Capture the cell that displays the provided text and extract its (x, y) central coordinate. 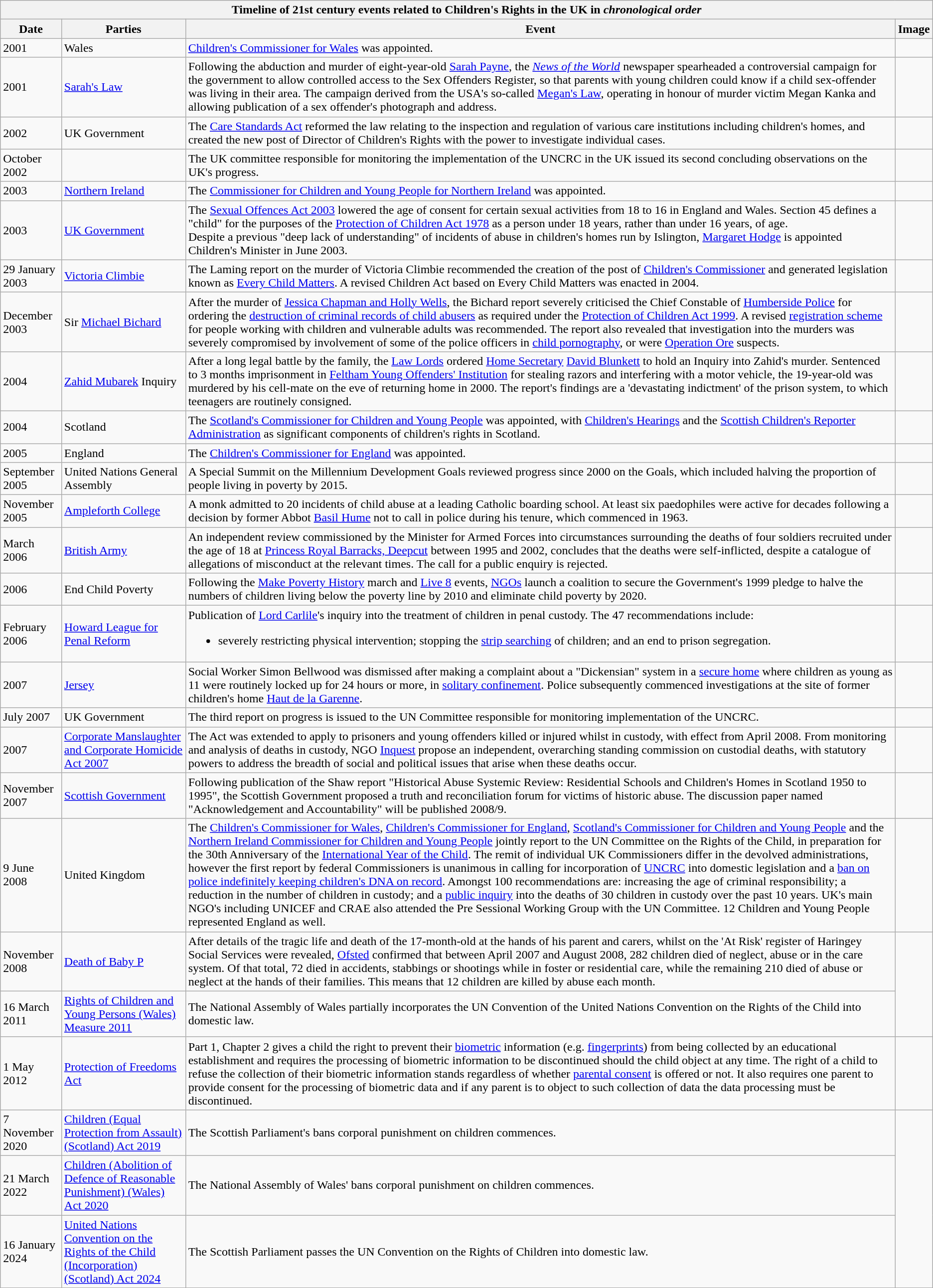
7 November 2020 (31, 1132)
2005 (31, 453)
Jersey (124, 685)
November 2005 (31, 511)
The Commissioner for Children and Young People for Northern Ireland was appointed. (540, 191)
End Child Poverty (124, 589)
United Nations General Assembly (124, 479)
2006 (31, 589)
United Kingdom (124, 875)
October 2002 (31, 165)
The Scottish Parliament's bans corporal punishment on children commences. (540, 1132)
Children's Commissioner for Wales was appointed. (540, 48)
Scottish Government (124, 796)
Date (31, 29)
December 2003 (31, 322)
England (124, 453)
The third report on progress is issued to the UN Committee responsible for monitoring implementation of the UNCRC. (540, 717)
Rights of Children and Young Persons (Wales) Measure 2011 (124, 1014)
The UK committee responsible for monitoring the implementation of the UNCRC in the UK issued its second concluding observations on the UK's progress. (540, 165)
United Nations Convention on the Rights of the Child (Incorporation) (Scotland) Act 2024 (124, 1252)
Zahid Mubarek Inquiry (124, 381)
Howard League for Penal Reform (124, 634)
Wales (124, 48)
Death of Baby P (124, 961)
September 2005 (31, 479)
November 2007 (31, 796)
Northern Ireland (124, 191)
16 January 2024 (31, 1252)
The Scottish Parliament passes the UN Convention on the Rights of Children into domestic law. (540, 1252)
Sir Michael Bichard (124, 322)
Children (Abolition of Defence of Reasonable Punishment) (Wales) Act 2020 (124, 1185)
Children (Equal Protection from Assault) (Scotland) Act 2019 (124, 1132)
Protection of Freedoms Act (124, 1073)
Corporate Manslaughter and Corporate Homicide Act 2007 (124, 750)
November 2008 (31, 961)
Parties (124, 29)
29 January 2003 (31, 276)
Sarah's Law (124, 87)
21 March 2022 (31, 1185)
British Army (124, 550)
March 2006 (31, 550)
Scotland (124, 427)
Timeline of 21st century events related to Children's Rights in the UK in chronological order (466, 10)
The National Assembly of Wales' bans corporal punishment on children commences. (540, 1185)
Ampleforth College (124, 511)
2002 (31, 133)
Image (914, 29)
16 March 2011 (31, 1014)
Event (540, 29)
The Children's Commissioner for England was appointed. (540, 453)
July 2007 (31, 717)
February 2006 (31, 634)
1 May 2012 (31, 1073)
Victoria Climbie (124, 276)
9 June 2008 (31, 875)
